Return the [X, Y] coordinate for the center point of the cell that contains the specified text.  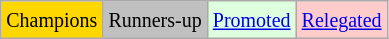
Runners-up [155, 20]
Promoted [252, 20]
Relegated [342, 20]
Champions [52, 20]
